Extract the [X, Y] coordinate from the center of the cell holding the provided text.  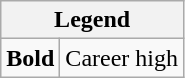
Legend [92, 20]
Career high [122, 58]
Bold [30, 58]
